Return (x, y) of the center of cell containing provided text 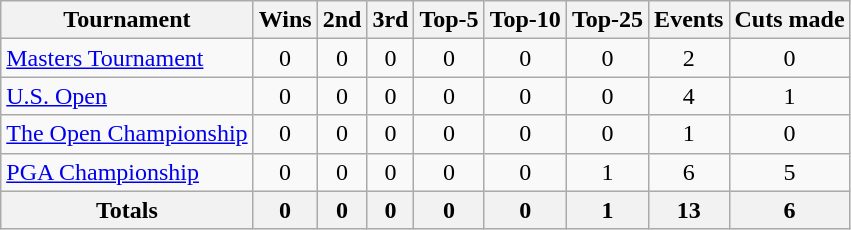
Top-10 (525, 20)
Top-25 (607, 20)
5 (790, 172)
The Open Championship (127, 134)
Wins (285, 20)
2nd (342, 20)
4 (689, 96)
2 (689, 58)
Top-5 (449, 20)
PGA Championship (127, 172)
13 (689, 210)
Masters Tournament (127, 58)
Events (689, 20)
Cuts made (790, 20)
Totals (127, 210)
Tournament (127, 20)
U.S. Open (127, 96)
3rd (390, 20)
